Locate the cell with the specified text and output its [X, Y] center coordinate. 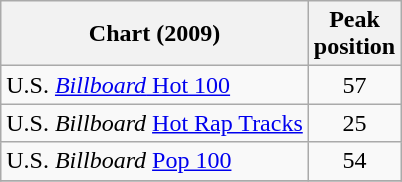
54 [354, 161]
U.S. Billboard Hot Rap Tracks [155, 123]
U.S. Billboard Pop 100 [155, 161]
Peakposition [354, 34]
25 [354, 123]
U.S. Billboard Hot 100 [155, 85]
Chart (2009) [155, 34]
57 [354, 85]
